Provide the [x, y] coordinate of the cell's center where the given text is located.  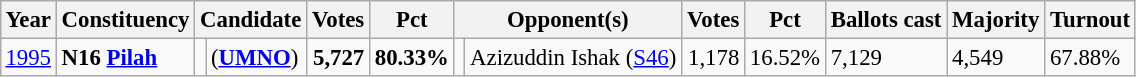
Year [28, 20]
67.88% [1090, 57]
Azizuddin Ishak (S46) [574, 57]
80.33% [412, 57]
(UMNO) [256, 57]
4,549 [996, 57]
1995 [28, 57]
N16 Pilah [125, 57]
5,727 [338, 57]
Constituency [125, 20]
1,178 [714, 57]
Candidate [251, 20]
Ballots cast [886, 20]
7,129 [886, 57]
16.52% [786, 57]
Majority [996, 20]
Turnout [1090, 20]
Opponent(s) [568, 20]
